Scan for the cell matching the given text and deliver its [X, Y] coordinate at center. 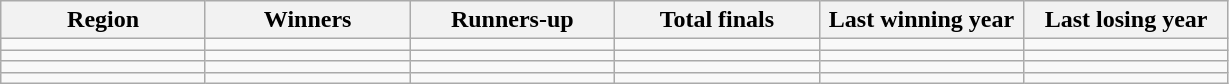
Total finals [718, 20]
Last losing year [1126, 20]
Last winning year [922, 20]
Runners-up [512, 20]
Region [104, 20]
Winners [308, 20]
